Extract the (X, Y) coordinate from the center of the cell holding the provided text.  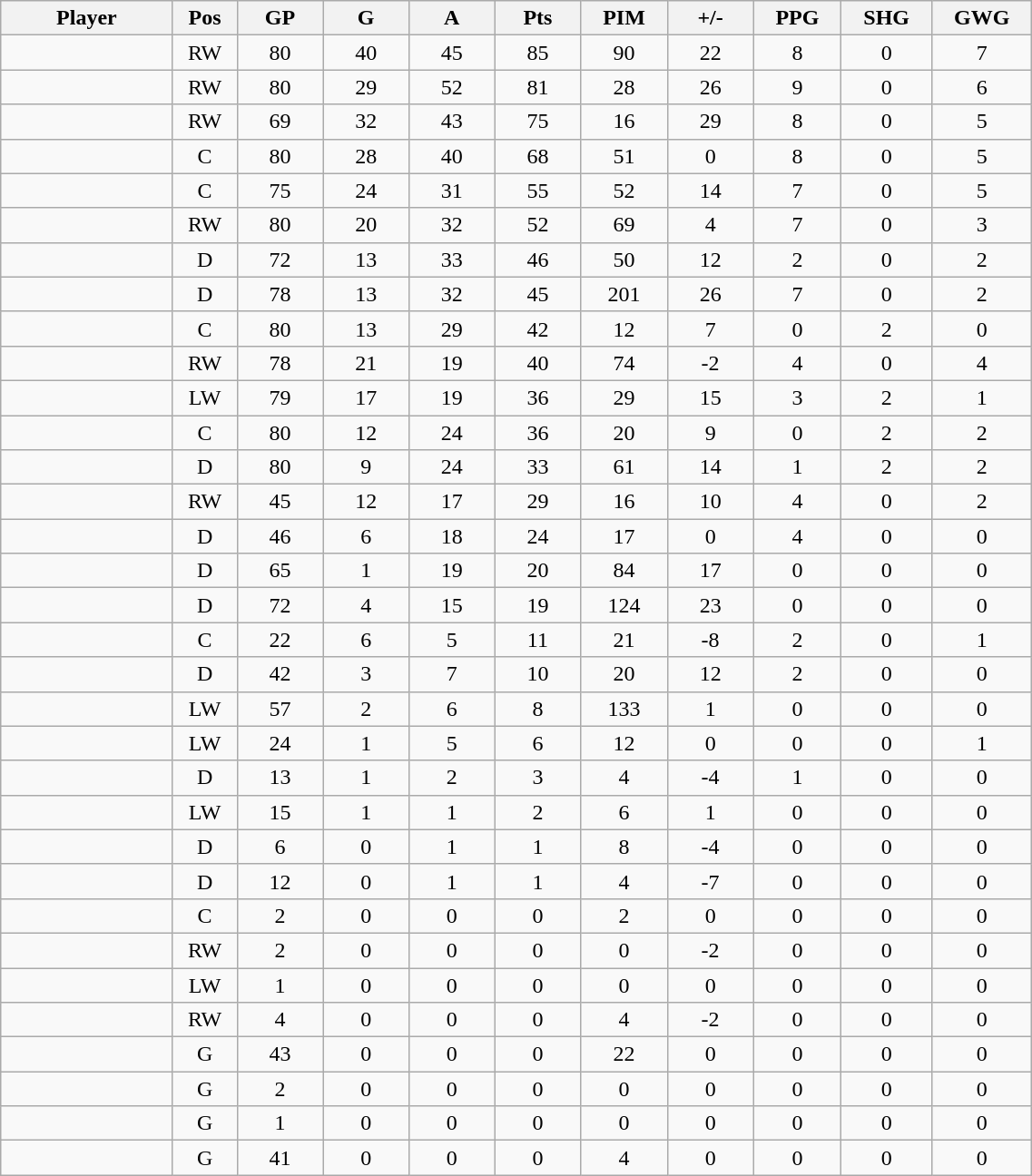
GP (280, 18)
85 (537, 53)
84 (624, 571)
124 (624, 605)
-8 (710, 640)
68 (537, 156)
51 (624, 156)
Player (87, 18)
133 (624, 709)
23 (710, 605)
SHG (887, 18)
41 (280, 1158)
61 (624, 467)
Pts (537, 18)
Pos (205, 18)
55 (537, 191)
PPG (797, 18)
+/- (710, 18)
50 (624, 260)
57 (280, 709)
31 (452, 191)
90 (624, 53)
11 (537, 640)
65 (280, 571)
18 (452, 536)
81 (537, 87)
74 (624, 363)
PIM (624, 18)
79 (280, 397)
201 (624, 294)
A (452, 18)
-7 (710, 881)
GWG (981, 18)
